For the text-containing cell, return its midpoint in (x, y) coordinate format. 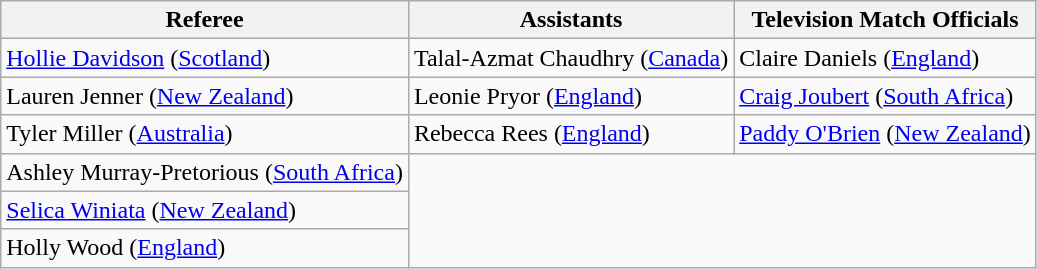
Holly Wood (England) (205, 248)
Rebecca Rees (England) (570, 134)
Selica Winiata (New Zealand) (205, 210)
Assistants (570, 20)
Paddy O'Brien (New Zealand) (886, 134)
Hollie Davidson (Scotland) (205, 58)
Tyler Miller (Australia) (205, 134)
Claire Daniels (England) (886, 58)
Television Match Officials (886, 20)
Lauren Jenner (New Zealand) (205, 96)
Leonie Pryor (England) (570, 96)
Talal-Azmat Chaudhry (Canada) (570, 58)
Referee (205, 20)
Craig Joubert (South Africa) (886, 96)
Ashley Murray-Pretorious (South Africa) (205, 172)
